Detect which cell encompasses the target text, then output its (x, y) center coordinate. 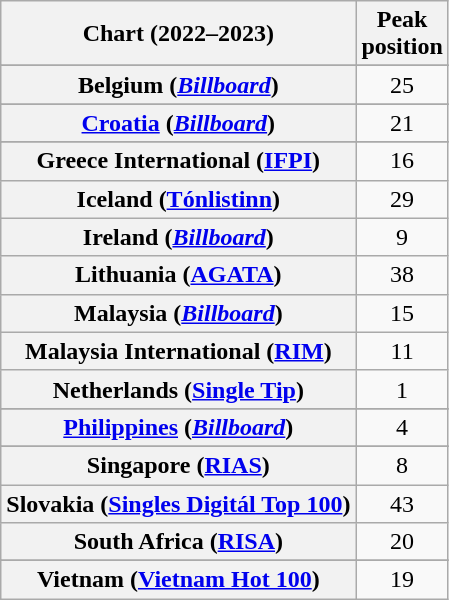
15 (402, 313)
Lithuania (AGATA) (178, 275)
Singapore (RIAS) (178, 465)
Ireland (Billboard) (178, 237)
4 (402, 427)
Peakposition (402, 34)
South Africa (RISA) (178, 542)
20 (402, 542)
Vietnam (Vietnam Hot 100) (178, 580)
Slovakia (Singles Digitál Top 100) (178, 503)
Croatia (Billboard) (178, 123)
Greece International (IFPI) (178, 161)
1 (402, 389)
38 (402, 275)
11 (402, 351)
16 (402, 161)
Philippines (Billboard) (178, 427)
9 (402, 237)
25 (402, 85)
Malaysia International (RIM) (178, 351)
21 (402, 123)
Chart (2022–2023) (178, 34)
29 (402, 199)
Belgium (Billboard) (178, 85)
19 (402, 580)
43 (402, 503)
Malaysia (Billboard) (178, 313)
Iceland (Tónlistinn) (178, 199)
8 (402, 465)
Netherlands (Single Tip) (178, 389)
